For the text-containing cell, return its midpoint in (X, Y) coordinate format. 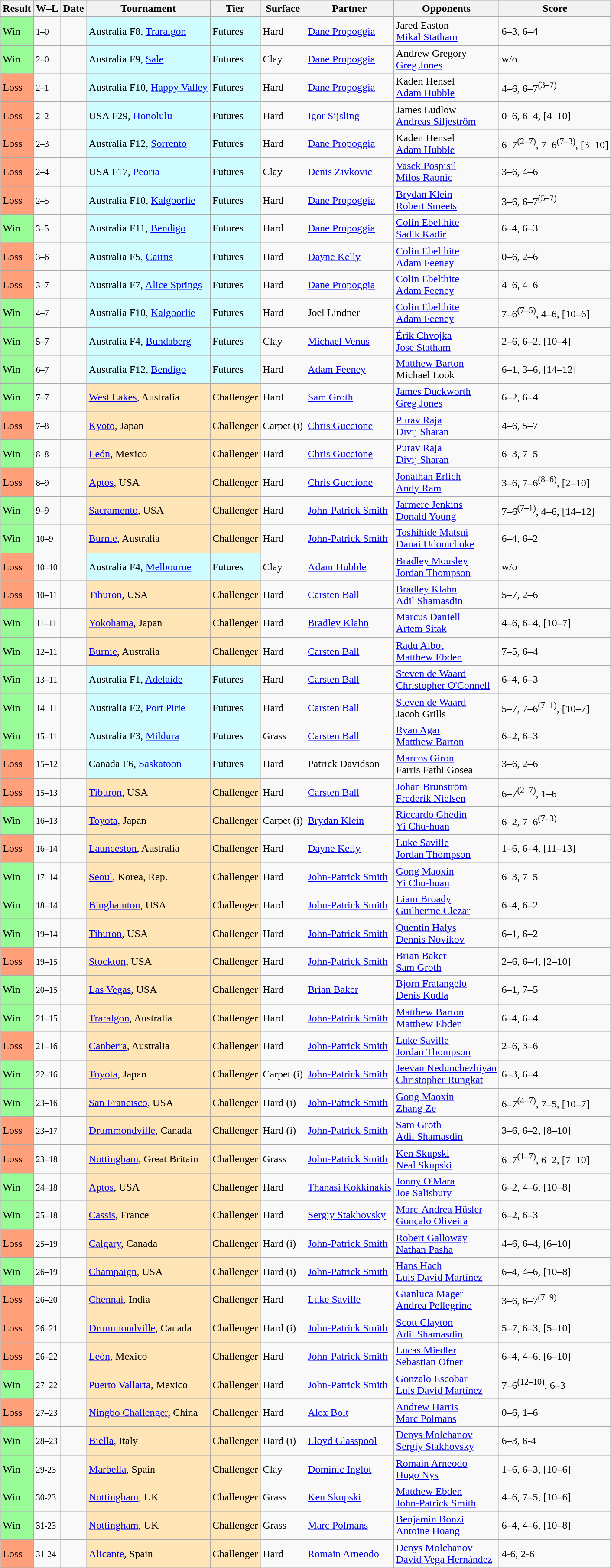
2–3 (47, 144)
Sergiy Stakhovsky (350, 1215)
Brydan Klein Robert Smeets (446, 200)
6–2, 4–6, [10–8] (555, 1187)
Joel Lindner (350, 313)
13–11 (47, 680)
6–3, 6-4 (555, 1441)
20–15 (47, 990)
7–8 (47, 426)
Marcus Daniell Artem Sitak (446, 623)
4-6, 2-6 (555, 1553)
Tier (235, 9)
3–6, 7–6(8–6), [2–10] (555, 482)
1–0 (47, 31)
Jared Easton Mikal Statham (446, 31)
6–7(2–7), 7–6(7–3), [3–10] (555, 144)
7–5, 6–4 (555, 651)
Gianluca Mager Andrea Pellegrino (446, 1300)
Andrew Gregory Greg Jones (446, 59)
2–6, 6–4, [2–10] (555, 961)
27–22 (47, 1384)
6–2, 6–4 (555, 398)
7–6(12–10), 6–3 (555, 1384)
26–19 (47, 1272)
Brydan Klein (350, 821)
31-23 (47, 1526)
Romain Arneodo (350, 1553)
Jonny O'Mara Joe Salisbury (446, 1187)
5–7, 6–3, [5–10] (555, 1328)
29-23 (47, 1469)
Lloyd Glasspool (350, 1441)
Chennai, India (148, 1300)
10–9 (47, 538)
16–13 (47, 821)
Australia F5, Cairns (148, 257)
6–7(2–7), 1–6 (555, 792)
Radu Albot Matthew Ebden (446, 651)
15–12 (47, 764)
2–6, 3–6 (555, 1046)
West Lakes, Australia (148, 398)
Australia F12, Bendigo (148, 369)
Traralgon, Australia (148, 1018)
Cassis, France (148, 1215)
3–6 (47, 257)
22–16 (47, 1074)
21–15 (47, 1018)
Marcos Giron Farris Fathi Gosea (446, 764)
6–1, 6–2 (555, 934)
4–7 (47, 313)
26–22 (47, 1357)
3–6, 6–2, [8–10] (555, 1130)
28–23 (47, 1441)
Alicante, Spain (148, 1553)
19–15 (47, 961)
Yokohama, Japan (148, 623)
Toshihide Matsui Danai Udomchoke (446, 538)
Robert Galloway Nathan Pasha (446, 1243)
Thanasi Kokkinakis (350, 1187)
31-24 (47, 1553)
Canada F6, Saskatoon (148, 764)
James Duckworth Greg Jones (446, 398)
Denys Molchanov David Vega Hernández (446, 1553)
Matthew Ebden John-Patrick Smith (446, 1497)
4–6, 5–7 (555, 426)
Australia F11, Bendigo (148, 228)
Binghamton, USA (148, 905)
Alex Bolt (350, 1413)
Australia F2, Port Pirie (148, 707)
Score (555, 9)
Las Vegas, USA (148, 990)
5–7, 7–6(7–1), [10–7] (555, 707)
Matthew Barton Matthew Ebden (446, 1018)
Liam Broady Guilherme Clezar (446, 905)
25–18 (47, 1215)
Champaign, USA (148, 1272)
Marbella, Spain (148, 1469)
Australia F3, Mildura (148, 736)
15–11 (47, 736)
Bjorn Fratangelo Denis Kudla (446, 990)
2–2 (47, 115)
Australia F4, Melbourne (148, 567)
4–6, 6–4, [10–7] (555, 623)
Jeevan Nedunchezhiyan Christopher Rungkat (446, 1074)
Ken Skupski (350, 1497)
Luke Saville (350, 1300)
Australia F1, Adelaide (148, 680)
W–L (47, 9)
Sam Groth (350, 398)
Matthew Barton Michael Look (446, 369)
San Francisco, USA (148, 1103)
6–7(4–7), 7–5, [10–7] (555, 1103)
Tournament (148, 9)
Gong Maoxin Yi Chu-huan (446, 877)
19–14 (47, 934)
Sam Groth Adil Shamasdin (446, 1130)
Marc-Andrea Hüsler Gonçalo Oliveira (446, 1215)
Bradley Klahn Adil Shamasdin (446, 595)
Bradley Mousley Jordan Thompson (446, 567)
6–7 (47, 369)
26–21 (47, 1328)
27–23 (47, 1413)
Denys Molchanov Sergiy Stakhovsky (446, 1441)
Quentin Halys Dennis Novikov (446, 934)
21–16 (47, 1046)
Benjamin Bonzi Antoine Hoang (446, 1526)
3–5 (47, 228)
Biella, Italy (148, 1441)
Hans Hach Luis David Martínez (446, 1272)
4–6, 4–6 (555, 284)
7–7 (47, 398)
Igor Sijsling (350, 115)
15–13 (47, 792)
9–9 (47, 511)
10–11 (47, 595)
17–14 (47, 877)
24–18 (47, 1187)
0–6, 6–4, [4–10] (555, 115)
Kyoto, Japan (148, 426)
8–9 (47, 482)
Brian Baker Sam Groth (446, 961)
Adam Feeney (350, 369)
Bradley Klahn (350, 623)
0–6, 1–6 (555, 1413)
2–0 (47, 59)
Australia F4, Bundaberg (148, 341)
Partner (350, 9)
23–18 (47, 1159)
6–1, 7–5 (555, 990)
23–16 (47, 1103)
Australia F9, Sale (148, 59)
11–11 (47, 623)
Scott Clayton Adil Shamasdin (446, 1328)
25–19 (47, 1243)
1–6, 6–4, [11–13] (555, 849)
Puerto Vallarta, Mexico (148, 1384)
Brian Baker (350, 990)
Steven de Waard Christopher O'Connell (446, 680)
1–6, 6–3, [10–6] (555, 1469)
Riccardo Ghedin Yi Chu-huan (446, 821)
Launceston, Australia (148, 849)
Result (17, 9)
12–11 (47, 651)
7–6(7–5), 4–6, [10–6] (555, 313)
16–14 (47, 849)
Nottingham, Great Britain (148, 1159)
Calgary, Canada (148, 1243)
Marc Polmans (350, 1526)
USA F17, Peoria (148, 172)
8–8 (47, 454)
5–7, 2–6 (555, 595)
10–10 (47, 567)
4–6, 6–7(3–7) (555, 88)
Denis Zivkovic (350, 172)
3–6, 6–7(5–7) (555, 200)
Dominic Inglot (350, 1469)
3–7 (47, 284)
Gonzalo Escobar Luis David Martínez (446, 1384)
2–1 (47, 88)
Vasek Pospisil Milos Raonic (446, 172)
Gong Maoxin Zhang Ze (446, 1103)
Patrick Davidson (350, 764)
Australia F7, Alice Springs (148, 284)
Michael Venus (350, 341)
Adam Hubble (350, 567)
23–17 (47, 1130)
Sacramento, USA (148, 511)
Jarmere Jenkins Donald Young (446, 511)
Ryan Agar Matthew Barton (446, 736)
Australia F10, Happy Valley (148, 88)
14–11 (47, 707)
18–14 (47, 905)
4–6, 7–5, [10–6] (555, 1497)
Romain Arneodo Hugo Nys (446, 1469)
0–6, 2–6 (555, 257)
7–6(7–1), 4–6, [14–12] (555, 511)
5–7 (47, 341)
6–4, 4–6, [6–10] (555, 1357)
Australia F12, Sorrento (148, 144)
3–6, 6–7(7–9) (555, 1300)
Johan Brunström Frederik Nielsen (446, 792)
Seoul, Korea, Rep. (148, 877)
Ken Skupski Neal Skupski (446, 1159)
6–2, 7–6(7–3) (555, 821)
Andrew Harris Marc Polmans (446, 1413)
2–4 (47, 172)
6–1, 3–6, [14–12] (555, 369)
30-23 (47, 1497)
Stockton, USA (148, 961)
Ningbo Challenger, China (148, 1413)
6–7(1–7), 6–2, [7–10] (555, 1159)
James Ludlow Andreas Siljeström (446, 115)
Surface (283, 9)
Érik Chvojka Jose Statham (446, 341)
Lucas Miedler Sebastian Ofner (446, 1357)
4–6, 6–4, [6–10] (555, 1243)
USA F29, Honolulu (148, 115)
Canberra, Australia (148, 1046)
Date (74, 9)
Steven de Waard Jacob Grills (446, 707)
Australia F8, Traralgon (148, 31)
26–20 (47, 1300)
6–4, 6–4 (555, 1018)
Jonathan Erlich Andy Ram (446, 482)
3–6, 2–6 (555, 764)
Colin Ebelthite Sadik Kadir (446, 228)
2–5 (47, 200)
3–6, 4–6 (555, 172)
2–6, 6–2, [10–4] (555, 341)
Opponents (446, 9)
